Return the [X, Y] coordinate for the center point of the cell that contains the specified text.  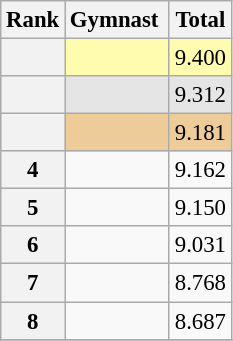
8.768 [200, 283]
9.312 [200, 95]
5 [33, 208]
9.150 [200, 208]
8 [33, 321]
9.162 [200, 170]
8.687 [200, 321]
4 [33, 170]
Gymnast [118, 20]
6 [33, 245]
9.181 [200, 133]
7 [33, 283]
9.400 [200, 58]
Total [200, 20]
9.031 [200, 245]
Rank [33, 20]
